Return (X, Y) of the center of cell containing provided text 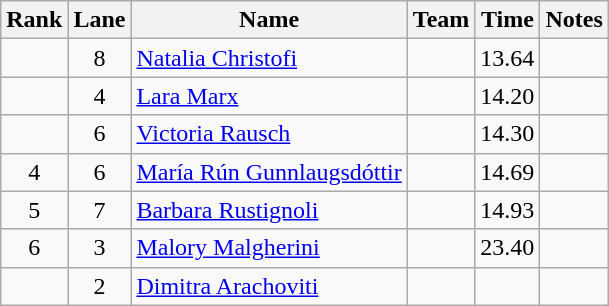
Rank (34, 20)
Name (269, 20)
14.20 (508, 96)
Natalia Christofi (269, 58)
14.30 (508, 134)
2 (100, 286)
23.40 (508, 248)
3 (100, 248)
María Rún Gunnlaugsdóttir (269, 172)
Notes (574, 20)
Malory Malgherini (269, 248)
Lane (100, 20)
Victoria Rausch (269, 134)
Time (508, 20)
5 (34, 210)
Lara Marx (269, 96)
7 (100, 210)
14.93 (508, 210)
13.64 (508, 58)
14.69 (508, 172)
8 (100, 58)
Dimitra Arachoviti (269, 286)
Barbara Rustignoli (269, 210)
Team (441, 20)
